Scan for the cell matching the given text and deliver its (X, Y) coordinate at center. 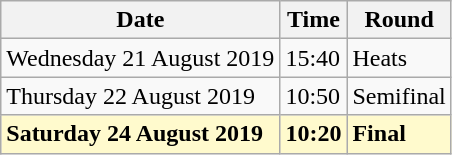
Heats (399, 58)
Round (399, 20)
Saturday 24 August 2019 (140, 134)
Date (140, 20)
Final (399, 134)
10:20 (314, 134)
Thursday 22 August 2019 (140, 96)
Time (314, 20)
15:40 (314, 58)
10:50 (314, 96)
Semifinal (399, 96)
Wednesday 21 August 2019 (140, 58)
